Locate the cell with the specified text and output its [x, y] center coordinate. 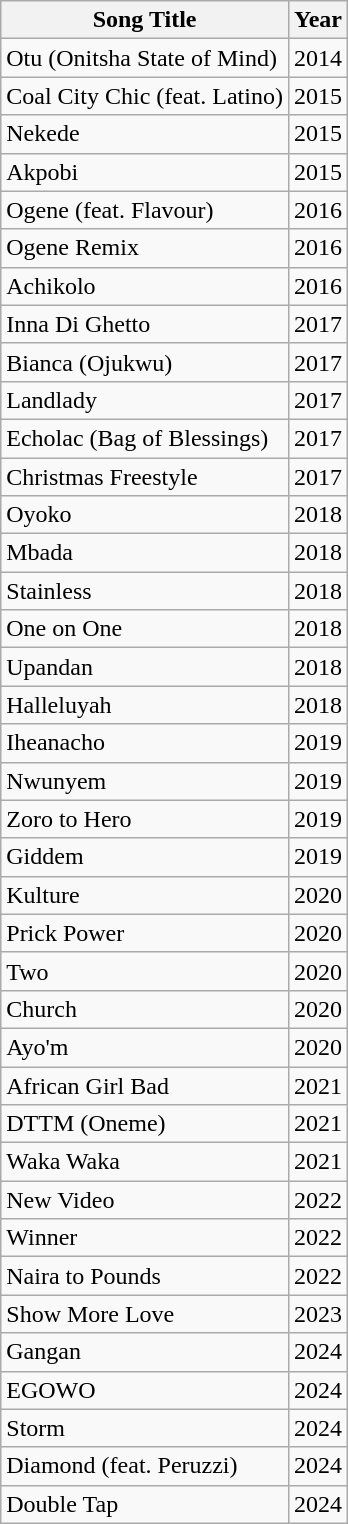
Halleluyah [145, 705]
Iheanacho [145, 743]
Nwunyem [145, 781]
Christmas Freestyle [145, 477]
Giddem [145, 857]
Song Title [145, 20]
Storm [145, 1428]
Upandan [145, 667]
EGOWO [145, 1390]
Prick Power [145, 933]
Two [145, 971]
Zoro to Hero [145, 819]
Gangan [145, 1352]
2014 [318, 58]
Nekede [145, 134]
Kulture [145, 895]
Akpobi [145, 172]
Otu (Onitsha State of Mind) [145, 58]
Waka Waka [145, 1162]
2023 [318, 1314]
Naira to Pounds [145, 1276]
Year [318, 20]
DTTM (Oneme) [145, 1124]
Achikolo [145, 286]
New Video [145, 1200]
Landlady [145, 400]
Ogene Remix [145, 248]
Double Tap [145, 1504]
Ogene (feat. Flavour) [145, 210]
Church [145, 1009]
Stainless [145, 591]
Inna Di Ghetto [145, 324]
Coal City Chic (feat. Latino) [145, 96]
Show More Love [145, 1314]
Echolac (Bag of Blessings) [145, 438]
Bianca (Ojukwu) [145, 362]
One on One [145, 629]
Oyoko [145, 515]
Ayo'm [145, 1047]
Mbada [145, 553]
Diamond (feat. Peruzzi) [145, 1466]
African Girl Bad [145, 1085]
Winner [145, 1238]
